Determine the [x, y] coordinate at the center of the cell enclosing the given text.  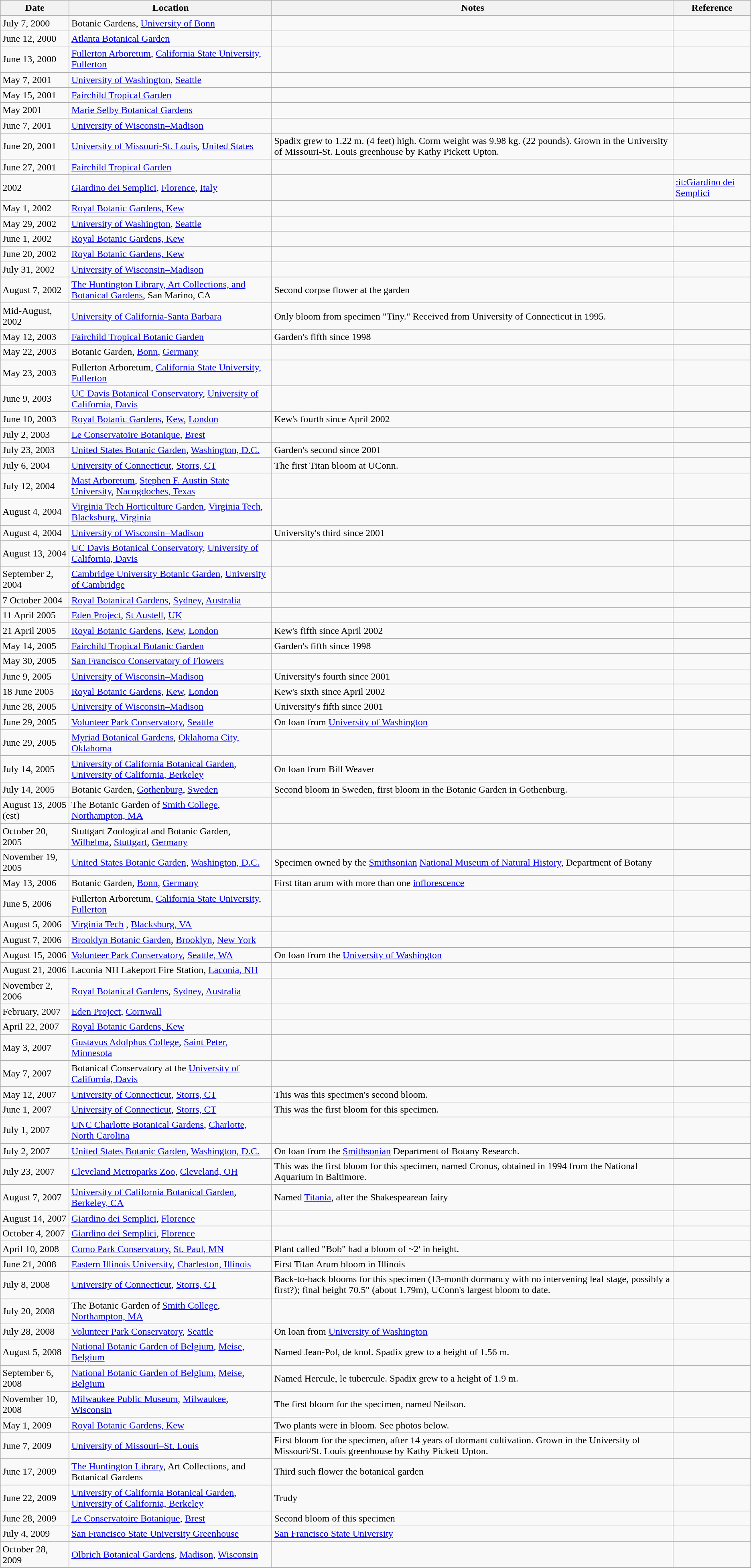
First Titan Arum bloom in Illinois [473, 1264]
August 5, 2006 [35, 925]
Third such flower the botanical garden [473, 1471]
11 April 2005 [35, 615]
August 7, 2002 [35, 290]
Stuttgart Zoological and Botanic Garden, Wilhelma, Stuttgart, Germany [170, 836]
:it:Giardino dei Semplici [712, 188]
Marie Selby Botanical Gardens [170, 110]
May 12, 2007 [35, 1094]
August 7, 2007 [35, 1198]
May 14, 2005 [35, 646]
May 7, 2007 [35, 1074]
The first bloom for the specimen, named Neilson. [473, 1404]
August 21, 2006 [35, 970]
June 1, 2002 [35, 239]
7 October 2004 [35, 600]
June 1, 2007 [35, 1109]
June 9, 2005 [35, 676]
Eastern Illinois University, Charleston, Illinois [170, 1264]
Kew's sixth since April 2002 [473, 692]
July 1, 2007 [35, 1130]
October 20, 2005 [35, 836]
February, 2007 [35, 1012]
May 23, 2003 [35, 373]
Milwaukee Public Museum, Milwaukee, Wisconsin [170, 1404]
University's fourth since 2001 [473, 676]
July 8, 2008 [35, 1285]
San Francisco State University [473, 1534]
July 20, 2008 [35, 1311]
Named Jean-Pol, de knol. Spadix grew to a height of 1.56 m. [473, 1352]
July 31, 2002 [35, 269]
November 19, 2005 [35, 863]
Como Park Conservatory, St. Paul, MN [170, 1249]
Date [35, 8]
May 15, 2001 [35, 95]
The Huntington Library, Art Collections, and Botanical Gardens, San Marino, CA [170, 290]
Second bloom of this specimen [473, 1519]
Kew's fourth since April 2002 [473, 419]
June 28, 2005 [35, 707]
Myriad Botanical Gardens, Oklahoma City, Oklahoma [170, 743]
Brooklyn Botanic Garden, Brooklyn, New York [170, 940]
UNC Charlotte Botanical Gardens, Charlotte, North Carolina [170, 1130]
Laconia NH Lakeport Fire Station, Laconia, NH [170, 970]
Virginia Tech , Blacksburg, VA [170, 925]
May 1, 2002 [35, 208]
June 10, 2003 [35, 419]
18 June 2005 [35, 692]
June 20, 2001 [35, 146]
Virginia Tech Horticulture Garden, Virginia Tech, Blacksburg, Virginia [170, 512]
Atlanta Botanical Garden [170, 38]
May 2001 [35, 110]
August 13, 2005 (est) [35, 810]
Trudy [473, 1498]
August 14, 2007 [35, 1218]
Only bloom from specimen "Tiny." Received from University of Connecticut in 1995. [473, 316]
June 17, 2009 [35, 1471]
June 12, 2000 [35, 38]
Olbrich Botanical Gardens, Madison, Wisconsin [170, 1555]
June 7, 2009 [35, 1446]
July 23, 2003 [35, 450]
Eden Project, St Austell, UK [170, 615]
July 12, 2004 [35, 486]
First bloom for the specimen, after 14 years of dormant cultivation. Grown in the University of Missouri/St. Louis greenhouse by Kathy Pickett Upton. [473, 1446]
July 23, 2007 [35, 1171]
Mast Arboretum, Stephen F. Austin State University, Nacogdoches, Texas [170, 486]
Second bloom in Sweden, first bloom in the Botanic Garden in Gothenburg. [473, 789]
Mid-August, 2002 [35, 316]
August 5, 2008 [35, 1352]
On loan from the University of Washington [473, 955]
This was this specimen's second bloom. [473, 1094]
May 12, 2003 [35, 337]
October 28, 2009 [35, 1555]
Plant called "Bob" had a bloom of ~2' in height. [473, 1249]
University of California-Santa Barbara [170, 316]
Named Titania, after the Shakespearean fairy [473, 1198]
June 5, 2006 [35, 904]
On loan from Bill Weaver [473, 769]
Specimen owned by the Smithsonian National Museum of Natural History, Department of Botany [473, 863]
21 April 2005 [35, 631]
May 3, 2007 [35, 1047]
Two plants were in bloom. See photos below. [473, 1425]
Notes [473, 8]
Botanical Conservatory at the University of California, Davis [170, 1074]
April 22, 2007 [35, 1027]
May 1, 2009 [35, 1425]
2002 [35, 188]
July 2, 2003 [35, 435]
May 30, 2005 [35, 661]
Location [170, 8]
May 22, 2003 [35, 352]
August 13, 2004 [35, 553]
July 7, 2000 [35, 23]
Second corpse flower at the garden [473, 290]
University's third since 2001 [473, 533]
Gustavus Adolphus College, Saint Peter, Minnesota [170, 1047]
June 28, 2009 [35, 1519]
September 2, 2004 [35, 580]
Giardino dei Semplici, Florence, Italy [170, 188]
San Francisco Conservatory of Flowers [170, 661]
November 10, 2008 [35, 1404]
Eden Project, Cornwall [170, 1012]
July 2, 2007 [35, 1151]
August 15, 2006 [35, 955]
September 6, 2008 [35, 1378]
Volunteer Park Conservatory, Seattle, WA [170, 955]
University of California Botanical Garden, Berkeley, CA [170, 1198]
August 7, 2006 [35, 940]
June 22, 2009 [35, 1498]
Kew's fifth since April 2002 [473, 631]
July 6, 2004 [35, 465]
July 4, 2009 [35, 1534]
University of Missouri–St. Louis [170, 1446]
July 28, 2008 [35, 1331]
April 10, 2008 [35, 1249]
Cambridge University Botanic Garden, University of Cambridge [170, 580]
Cleveland Metroparks Zoo, Cleveland, OH [170, 1171]
University of Missouri-St. Louis, United States [170, 146]
Botanic Garden, Gothenburg, Sweden [170, 789]
October 4, 2007 [35, 1234]
This was the first bloom for this specimen, named Cronus, obtained in 1994 from the National Aquarium in Baltimore. [473, 1171]
November 2, 2006 [35, 991]
This was the first bloom for this specimen. [473, 1109]
San Francisco State University Greenhouse [170, 1534]
The Huntington Library, Art Collections, and Botanical Gardens [170, 1471]
June 13, 2000 [35, 59]
First titan arum with more than one inflorescence [473, 883]
Reference [712, 8]
May 7, 2001 [35, 80]
June 20, 2002 [35, 254]
June 9, 2003 [35, 399]
June 7, 2001 [35, 125]
May 29, 2002 [35, 223]
The first Titan bloom at UConn. [473, 465]
Botanic Gardens, University of Bonn [170, 23]
Named Hercule, le tubercule. Spadix grew to a height of 1.9 m. [473, 1378]
On loan from the Smithsonian Department of Botany Research. [473, 1151]
June 27, 2001 [35, 167]
Garden's second since 2001 [473, 450]
University's fifth since 2001 [473, 707]
June 21, 2008 [35, 1264]
May 13, 2006 [35, 883]
